Scan for the cell matching the given text and deliver its [x, y] coordinate at center. 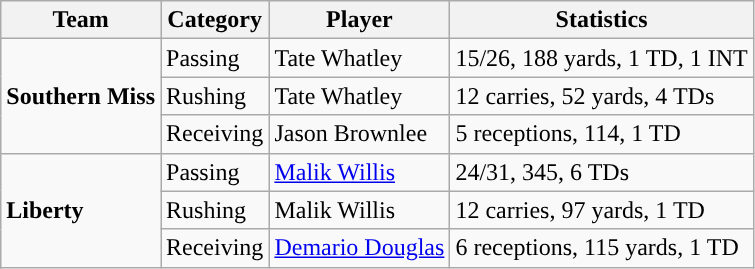
15/26, 188 yards, 1 TD, 1 INT [602, 58]
Liberty [81, 210]
Statistics [602, 20]
Player [360, 20]
Category [214, 20]
Jason Brownlee [360, 134]
12 carries, 52 yards, 4 TDs [602, 96]
Southern Miss [81, 96]
Demario Douglas [360, 248]
6 receptions, 115 yards, 1 TD [602, 248]
24/31, 345, 6 TDs [602, 172]
Team [81, 20]
12 carries, 97 yards, 1 TD [602, 210]
5 receptions, 114, 1 TD [602, 134]
